Return the [X, Y] coordinate for the center point of the cell that contains the specified text.  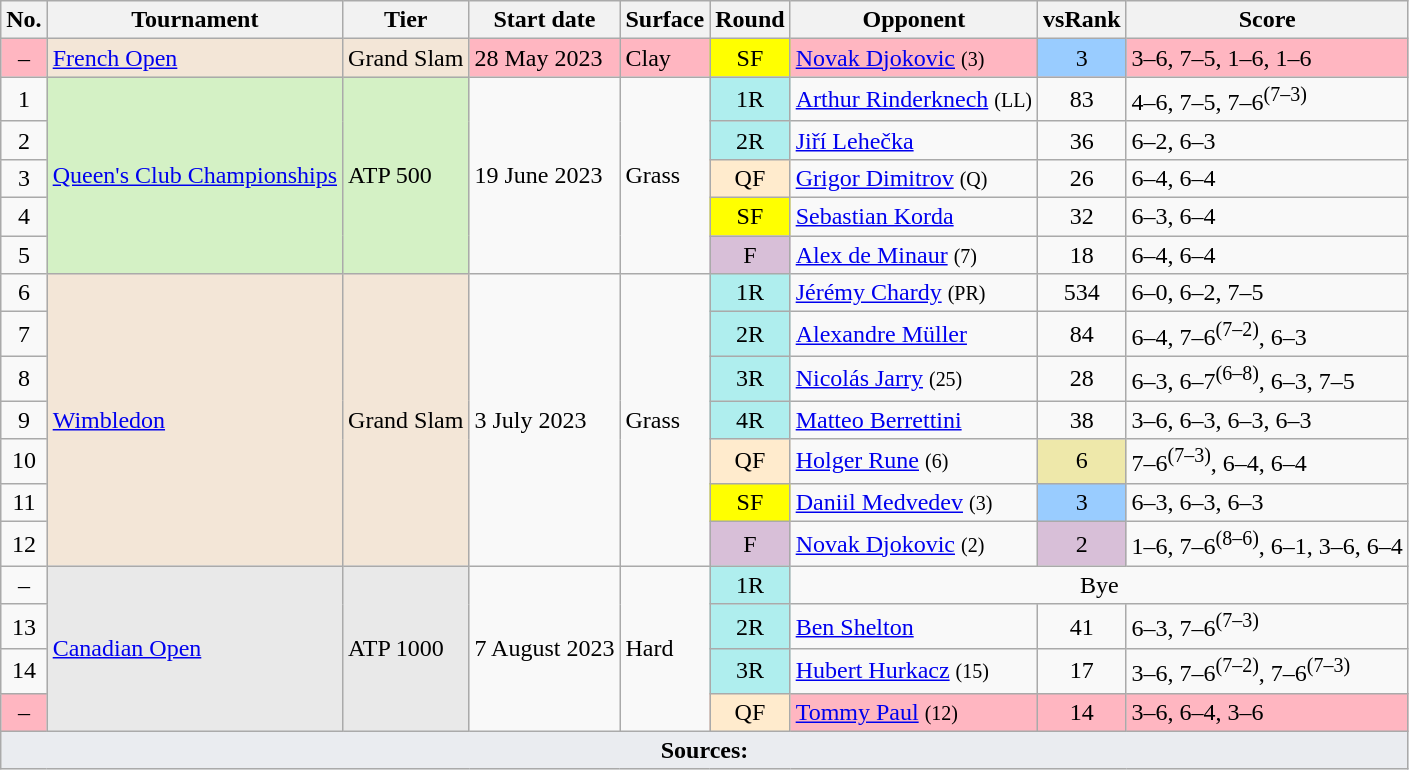
Nicolás Jarry (25) [914, 378]
1 [24, 100]
Wimbledon [194, 420]
4R [750, 420]
83 [1082, 100]
Surface [665, 20]
Queen's Club Championships [194, 176]
Sebastian Korda [914, 217]
Sources: [705, 750]
3–6, 6–3, 6–3, 6–3 [1267, 420]
11 [24, 502]
Hard [665, 648]
Novak Djokovic (3) [914, 58]
19 June 2023 [544, 176]
6–4, 7–6(7–2), 6–3 [1267, 334]
Grigor Dimitrov (Q) [914, 178]
6–3, 6–3, 6–3 [1267, 502]
8 [24, 378]
ATP 1000 [406, 648]
Jérémy Chardy (PR) [914, 293]
3–6, 7–5, 1–6, 1–6 [1267, 58]
Ben Shelton [914, 626]
7–6(7–3), 6–4, 6–4 [1267, 462]
7 [24, 334]
vsRank [1082, 20]
6–0, 6–2, 7–5 [1267, 293]
Jiří Lehečka [914, 140]
18 [1082, 255]
Clay [665, 58]
4–6, 7–5, 7–6(7–3) [1267, 100]
Daniil Medvedev (3) [914, 502]
534 [1082, 293]
Novak Djokovic (2) [914, 544]
6–3, 6–7(6–8), 6–3, 7–5 [1267, 378]
26 [1082, 178]
5 [24, 255]
1–6, 7–6(8–6), 6–1, 3–6, 6–4 [1267, 544]
38 [1082, 420]
Holger Rune (6) [914, 462]
17 [1082, 672]
6–3, 6–4 [1267, 217]
3–6, 6–4, 3–6 [1267, 712]
Score [1267, 20]
Matteo Berrettini [914, 420]
3 July 2023 [544, 420]
84 [1082, 334]
28 [1082, 378]
Start date [544, 20]
6–3, 7–6(7–3) [1267, 626]
French Open [194, 58]
12 [24, 544]
3–6, 7–6(7–2), 7–6(7–3) [1267, 672]
Alexandre Müller [914, 334]
Tournament [194, 20]
32 [1082, 217]
4 [24, 217]
Tommy Paul (12) [914, 712]
41 [1082, 626]
9 [24, 420]
10 [24, 462]
Canadian Open [194, 648]
Opponent [914, 20]
Hubert Hurkacz (15) [914, 672]
36 [1082, 140]
No. [24, 20]
Bye [1099, 585]
7 August 2023 [544, 648]
Arthur Rinderknech (LL) [914, 100]
13 [24, 626]
Round [750, 20]
Alex de Minaur (7) [914, 255]
ATP 500 [406, 176]
Tier [406, 20]
28 May 2023 [544, 58]
6–2, 6–3 [1267, 140]
